Scan for the cell matching the given text and deliver its (X, Y) coordinate at center. 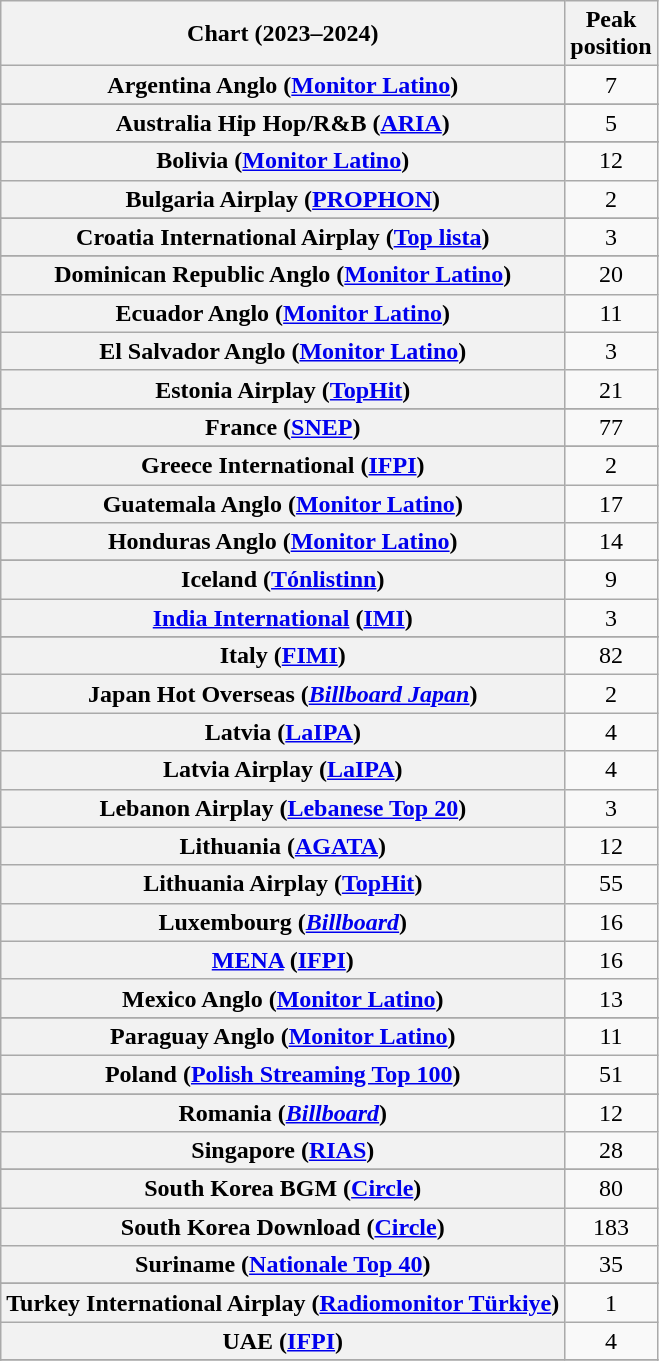
France (SNEP) (283, 427)
Lebanon Airplay (Lebanese Top 20) (283, 808)
UAE (IFPI) (283, 1341)
Greece International (IFPI) (283, 465)
Paraguay Anglo (Monitor Latino) (283, 1036)
13 (611, 998)
17 (611, 503)
South Korea BGM (Circle) (283, 1189)
14 (611, 542)
Australia Hip Hop/R&B (ARIA) (283, 123)
El Salvador Anglo (Monitor Latino) (283, 351)
Mexico Anglo (Monitor Latino) (283, 998)
20 (611, 275)
Lithuania (AGATA) (283, 846)
Bulgaria Airplay (PROPHON) (283, 199)
28 (611, 1151)
Romania (Billboard) (283, 1113)
Bolivia (Monitor Latino) (283, 161)
21 (611, 389)
5 (611, 123)
77 (611, 427)
Latvia Airplay (LaIPA) (283, 770)
Japan Hot Overseas (Billboard Japan) (283, 694)
Honduras Anglo (Monitor Latino) (283, 542)
Argentina Anglo (Monitor Latino) (283, 85)
183 (611, 1227)
51 (611, 1074)
Guatemala Anglo (Monitor Latino) (283, 503)
Poland (Polish Streaming Top 100) (283, 1074)
MENA (IFPI) (283, 960)
35 (611, 1265)
80 (611, 1189)
9 (611, 580)
Turkey International Airplay (Radiomonitor Türkiye) (283, 1303)
Suriname (Nationale Top 40) (283, 1265)
Luxembourg (Billboard) (283, 922)
Iceland (Tónlistinn) (283, 580)
Estonia Airplay (TopHit) (283, 389)
82 (611, 656)
Peakposition (611, 34)
Lithuania Airplay (TopHit) (283, 884)
Chart (2023–2024) (283, 34)
1 (611, 1303)
Croatia International Airplay (Top lista) (283, 237)
Singapore (RIAS) (283, 1151)
Ecuador Anglo (Monitor Latino) (283, 313)
India International (IMI) (283, 618)
Italy (FIMI) (283, 656)
Dominican Republic Anglo (Monitor Latino) (283, 275)
55 (611, 884)
7 (611, 85)
Latvia (LaIPA) (283, 732)
South Korea Download (Circle) (283, 1227)
